From the cell containing the given text, extract its center point as [x, y] coordinate. 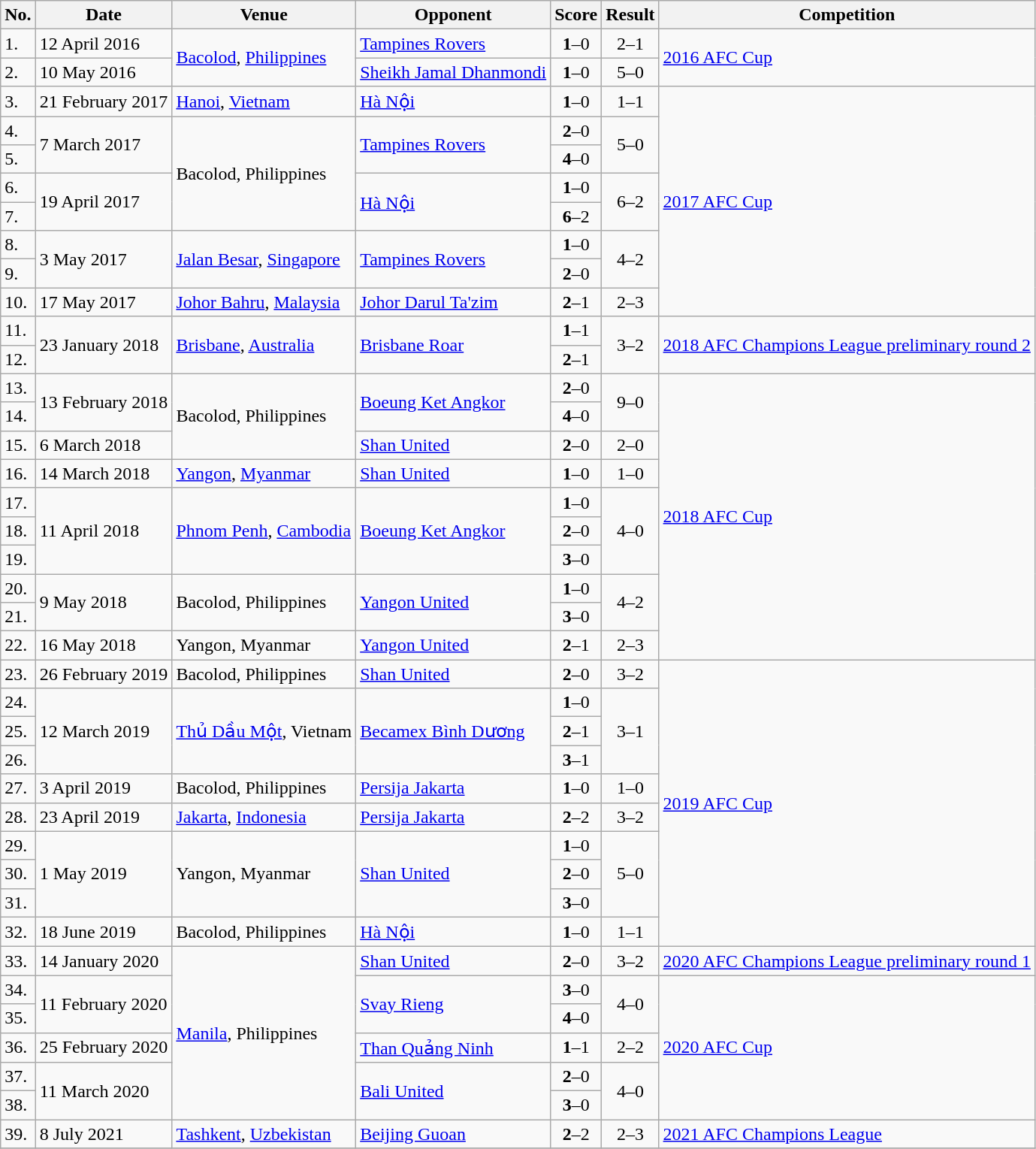
11 February 2020 [104, 1004]
Beijing Guoan [454, 1134]
2017 AFC Cup [847, 201]
24. [18, 703]
3 May 2017 [104, 259]
11 April 2018 [104, 531]
20. [18, 588]
17 May 2017 [104, 302]
21. [18, 617]
Thủ Dầu Một, Vietnam [264, 731]
32. [18, 932]
18. [18, 531]
5. [18, 159]
27. [18, 788]
Tashkent, Uzbekistan [264, 1134]
Brisbane, Australia [264, 345]
28. [18, 817]
16. [18, 473]
No. [18, 15]
22. [18, 646]
11. [18, 331]
Result [630, 15]
9–0 [630, 402]
1 May 2019 [104, 874]
38. [18, 1105]
19 April 2017 [104, 202]
2018 AFC Cup [847, 517]
8 July 2021 [104, 1134]
2021 AFC Champions League [847, 1134]
7 March 2017 [104, 144]
25 February 2020 [104, 1048]
14 January 2020 [104, 961]
Competition [847, 15]
Johor Bahru, Malaysia [264, 302]
30. [18, 874]
1. [18, 44]
14. [18, 416]
Sheikh Jamal Dhanmondi [454, 72]
12. [18, 359]
2018 AFC Champions League preliminary round 2 [847, 345]
Johor Darul Ta'zim [454, 302]
Jakarta, Indonesia [264, 817]
Brisbane Roar [454, 345]
4. [18, 130]
13 February 2018 [104, 402]
19. [18, 559]
2016 AFC Cup [847, 58]
16 May 2018 [104, 646]
9. [18, 274]
33. [18, 961]
39. [18, 1134]
2020 AFC Cup [847, 1048]
35. [18, 1018]
9 May 2018 [104, 603]
2020 AFC Champions League preliminary round 1 [847, 961]
11 March 2020 [104, 1091]
10. [18, 302]
12 April 2016 [104, 44]
23 April 2019 [104, 817]
Than Quảng Ninh [454, 1048]
14 March 2018 [104, 473]
Becamex Bình Dương [454, 731]
29. [18, 845]
25. [18, 731]
Manila, Philippines [264, 1033]
Hanoi, Vietnam [264, 101]
Phnom Penh, Cambodia [264, 531]
23 January 2018 [104, 345]
31. [18, 903]
3. [18, 101]
21 February 2017 [104, 101]
6 March 2018 [104, 445]
23. [18, 674]
10 May 2016 [104, 72]
37. [18, 1077]
17. [18, 502]
Score [576, 15]
2. [18, 72]
2019 AFC Cup [847, 803]
36. [18, 1048]
3 April 2019 [104, 788]
13. [18, 388]
Date [104, 15]
Jalan Besar, Singapore [264, 259]
7. [18, 216]
Bali United [454, 1091]
Opponent [454, 15]
26 February 2019 [104, 674]
Svay Rieng [454, 1004]
12 March 2019 [104, 731]
6. [18, 188]
34. [18, 990]
15. [18, 445]
8. [18, 245]
Venue [264, 15]
18 June 2019 [104, 932]
26. [18, 760]
